Search for the cell housing the specified text and yield its [x, y] center coordinate. 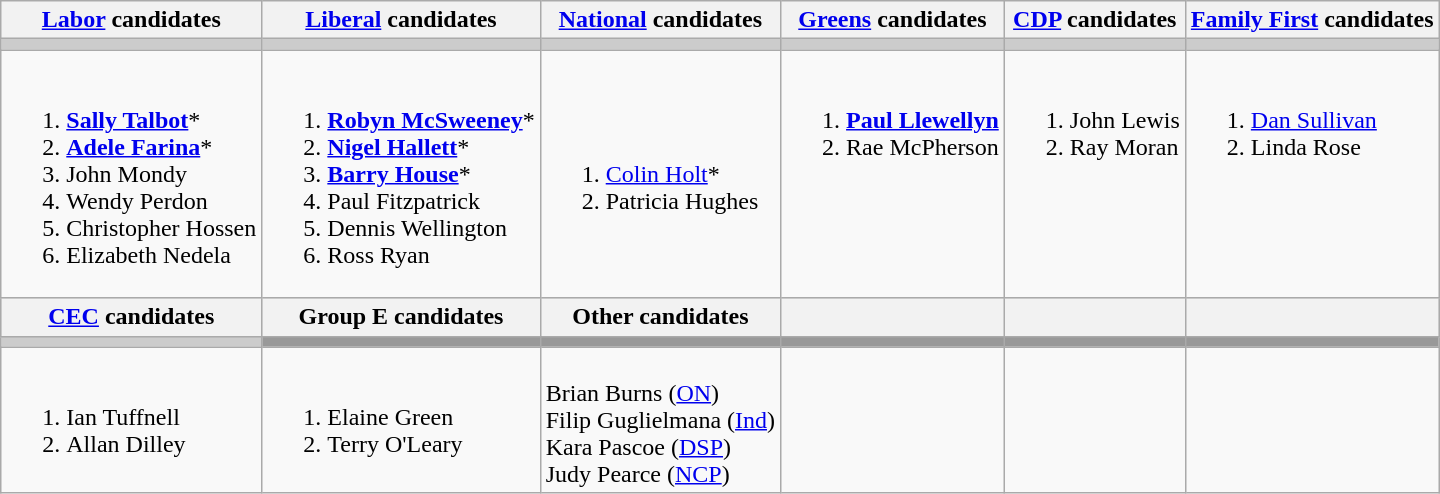
Paul LlewellynRae McPherson [893, 174]
National candidates [660, 20]
Liberal candidates [401, 20]
Group E candidates [401, 317]
Ian TuffnellAllan Dilley [132, 420]
Family First candidates [1312, 20]
Dan SullivanLinda Rose [1312, 174]
Elaine GreenTerry O'Leary [401, 420]
CDP candidates [1094, 20]
Greens candidates [893, 20]
Other candidates [660, 317]
CEC candidates [132, 317]
Brian Burns (ON) Filip Guglielmana (Ind) Kara Pascoe (DSP) Judy Pearce (NCP) [660, 420]
John LewisRay Moran [1094, 174]
Colin Holt*Patricia Hughes [660, 174]
Robyn McSweeney*Nigel Hallett*Barry House*Paul FitzpatrickDennis WellingtonRoss Ryan [401, 174]
Sally Talbot*Adele Farina*John MondyWendy PerdonChristopher HossenElizabeth Nedela [132, 174]
Labor candidates [132, 20]
